Locate the cell with the specified text and output its [X, Y] center coordinate. 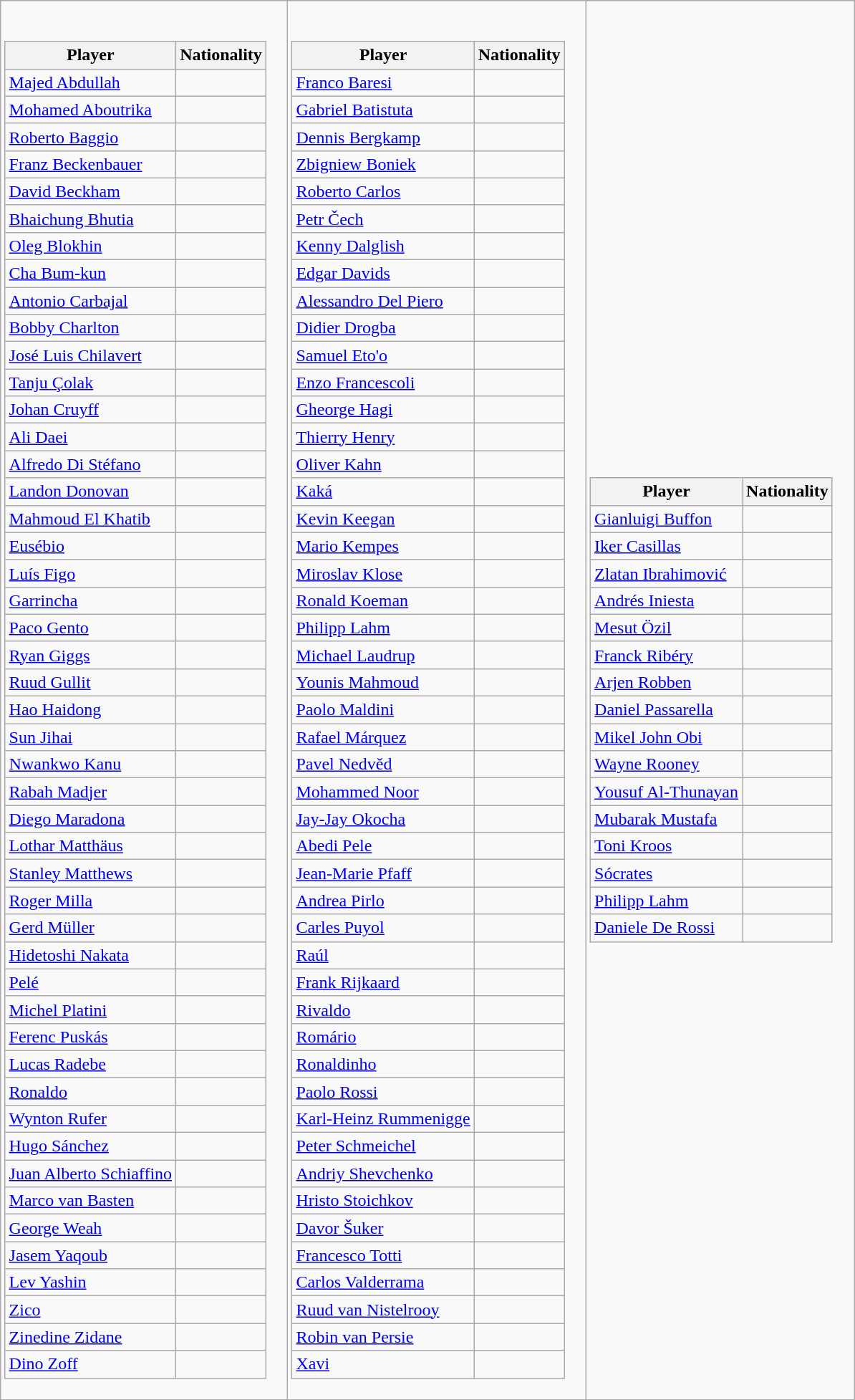
Mikel John Obi [667, 737]
Hristo Stoichkov [383, 1201]
Landon Donovan [90, 492]
Samuel Eto'o [383, 355]
Roger Milla [90, 901]
Andrea Pirlo [383, 901]
Pavel Nedvěd [383, 764]
Mohamed Aboutrika [90, 110]
Didier Drogba [383, 328]
Petr Čech [383, 219]
Paolo Rossi [383, 1091]
Sócrates [667, 873]
Toni Kroos [667, 846]
Gianluigi Buffon [667, 519]
Ronald Koeman [383, 600]
Ruud Gullit [90, 682]
Paco Gento [90, 628]
Marco van Basten [90, 1201]
Jean-Marie Pfaff [383, 873]
Franck Ribéry [667, 655]
Majed Abdullah [90, 82]
Mesut Özil [667, 628]
Raúl [383, 955]
Xavi [383, 1364]
Stanley Matthews [90, 873]
Nwankwo Kanu [90, 764]
Ronaldo [90, 1091]
Andrés Iniesta [667, 600]
Alessandro Del Piero [383, 301]
Pelé [90, 982]
Ryan Giggs [90, 655]
Yousuf Al-Thunayan [667, 792]
Mohammed Noor [383, 792]
Lev Yashin [90, 1282]
Mahmoud El Khatib [90, 519]
Davor Šuker [383, 1228]
Sun Jihai [90, 737]
Miroslav Klose [383, 573]
Oliver Kahn [383, 464]
Romário [383, 1037]
Gheorge Hagi [383, 410]
Ferenc Puskás [90, 1037]
Wynton Rufer [90, 1118]
Franz Beckenbauer [90, 164]
Jasem Yaqoub [90, 1255]
Ali Daei [90, 437]
George Weah [90, 1228]
Zinedine Zidane [90, 1337]
Zbigniew Boniek [383, 164]
Roberto Baggio [90, 137]
Lothar Matthäus [90, 846]
Luís Figo [90, 573]
Garrincha [90, 600]
Gerd Müller [90, 928]
Daniel Passarella [667, 710]
Frank Rijkaard [383, 982]
Wayne Rooney [667, 764]
Diego Maradona [90, 819]
Michael Laudrup [383, 655]
Franco Baresi [383, 82]
Andriy Shevchenko [383, 1174]
Cha Bum-kun [90, 274]
Lucas Radebe [90, 1064]
Bobby Charlton [90, 328]
Zico [90, 1310]
Mubarak Mustafa [667, 819]
Arjen Robben [667, 682]
Hugo Sánchez [90, 1146]
Carles Puyol [383, 928]
Roberto Carlos [383, 191]
Eusébio [90, 546]
Kaká [383, 492]
Oleg Blokhin [90, 246]
Thierry Henry [383, 437]
Mario Kempes [383, 546]
Johan Cruyff [90, 410]
Juan Alberto Schiaffino [90, 1174]
Dennis Bergkamp [383, 137]
Kenny Dalglish [383, 246]
Hidetoshi Nakata [90, 955]
Carlos Valderrama [383, 1282]
David Beckham [90, 191]
Edgar Davids [383, 274]
Rabah Madjer [90, 792]
Iker Casillas [667, 546]
Antonio Carbajal [90, 301]
Ruud van Nistelrooy [383, 1310]
Younis Mahmoud [383, 682]
Hao Haidong [90, 710]
Michel Platini [90, 1010]
Rafael Márquez [383, 737]
Ronaldinho [383, 1064]
Bhaichung Bhutia [90, 219]
Gabriel Batistuta [383, 110]
José Luis Chilavert [90, 355]
Rivaldo [383, 1010]
Daniele De Rossi [667, 928]
Tanju Çolak [90, 383]
Zlatan Ibrahimović [667, 573]
Jay-Jay Okocha [383, 819]
Robin van Persie [383, 1337]
Alfredo Di Stéfano [90, 464]
Kevin Keegan [383, 519]
Francesco Totti [383, 1255]
Dino Zoff [90, 1364]
Enzo Francescoli [383, 383]
Abedi Pele [383, 846]
Peter Schmeichel [383, 1146]
Paolo Maldini [383, 710]
Karl-Heinz Rummenigge [383, 1118]
